Identify which cell holds the provided text, then report its (x, y) central coordinate. 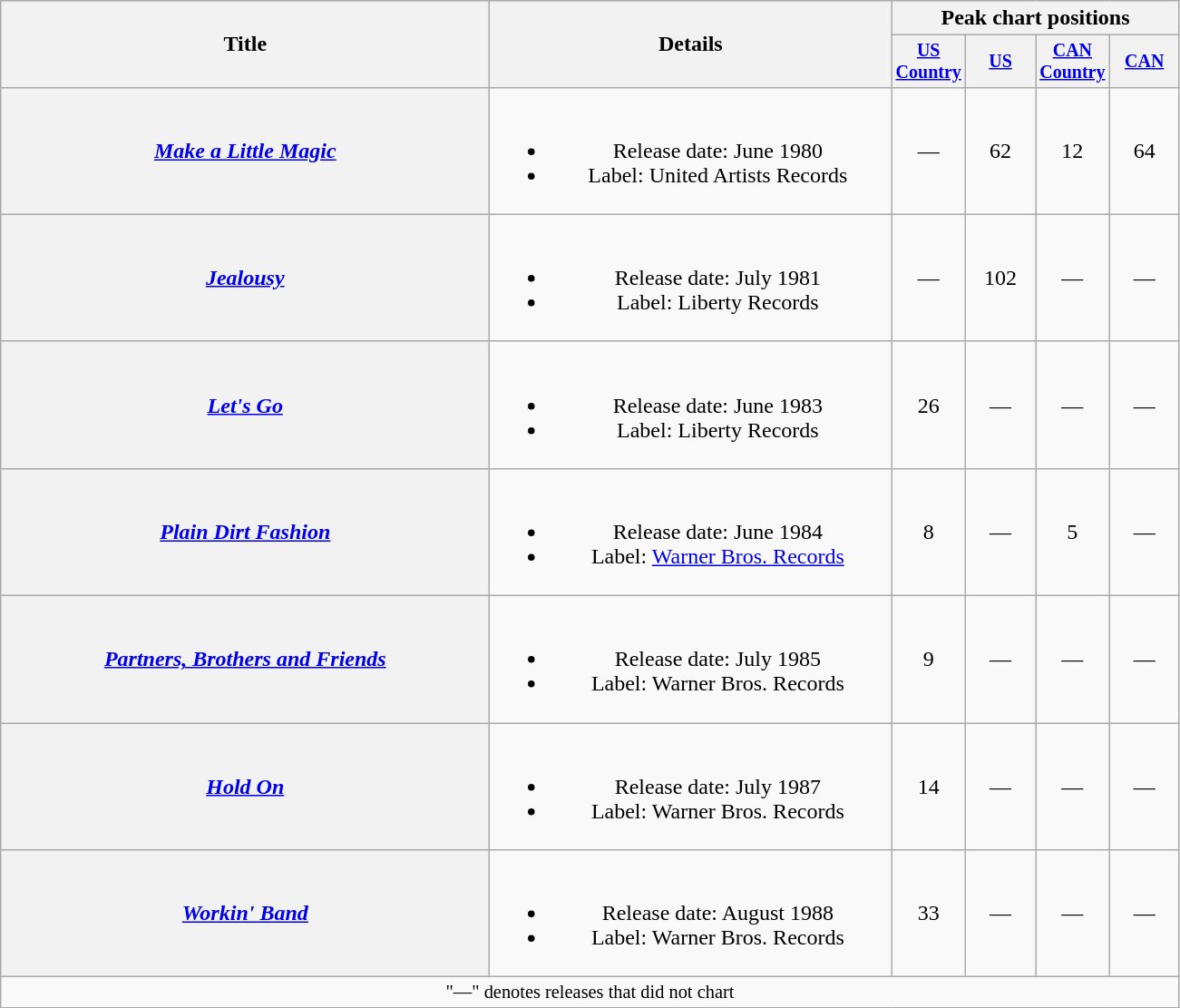
Release date: June 1983Label: Liberty Records (691, 405)
Release date: July 1987Label: Warner Bros. Records (691, 787)
12 (1073, 151)
8 (929, 532)
US Country (929, 62)
33 (929, 914)
Partners, Brothers and Friends (245, 660)
Release date: July 1985Label: Warner Bros. Records (691, 660)
Let's Go (245, 405)
Hold On (245, 787)
Details (691, 44)
14 (929, 787)
5 (1073, 532)
26 (929, 405)
Make a Little Magic (245, 151)
Jealousy (245, 278)
US (1001, 62)
Title (245, 44)
"—" denotes releases that did not chart (590, 993)
Workin' Band (245, 914)
Peak chart positions (1036, 18)
Release date: July 1981Label: Liberty Records (691, 278)
CAN Country (1073, 62)
62 (1001, 151)
64 (1145, 151)
Release date: August 1988Label: Warner Bros. Records (691, 914)
9 (929, 660)
CAN (1145, 62)
102 (1001, 278)
Release date: June 1980Label: United Artists Records (691, 151)
Plain Dirt Fashion (245, 532)
Release date: June 1984Label: Warner Bros. Records (691, 532)
